Determine the [X, Y] coordinate at the center of the cell enclosing the given text.  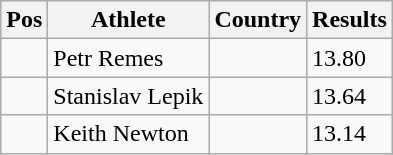
Results [350, 20]
13.80 [350, 58]
13.14 [350, 134]
Athlete [128, 20]
Petr Remes [128, 58]
Pos [24, 20]
Keith Newton [128, 134]
Stanislav Lepik [128, 96]
13.64 [350, 96]
Country [258, 20]
